Capture the cell that displays the provided text and extract its (x, y) central coordinate. 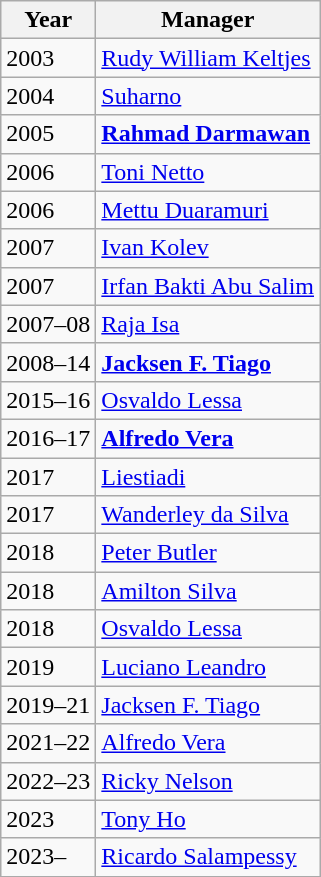
2019–21 (48, 705)
Tony Ho (208, 819)
Rudy William Keltjes (208, 58)
Year (48, 20)
2007–08 (48, 324)
Liestiadi (208, 477)
Mettu Duaramuri (208, 210)
Ricky Nelson (208, 781)
Peter Butler (208, 553)
2004 (48, 96)
2015–16 (48, 400)
2021–22 (48, 743)
Irfan Bakti Abu Salim (208, 286)
2019 (48, 667)
2008–14 (48, 362)
2016–17 (48, 438)
Ricardo Salampessy (208, 857)
Wanderley da Silva (208, 515)
Suharno (208, 96)
Ivan Kolev (208, 248)
2003 (48, 58)
Toni Netto (208, 172)
Luciano Leandro (208, 667)
2023– (48, 857)
Amilton Silva (208, 591)
Raja Isa (208, 324)
2022–23 (48, 781)
2005 (48, 134)
2023 (48, 819)
Rahmad Darmawan (208, 134)
Manager (208, 20)
